Provide the (X, Y) coordinate of the cell's center where the given text is located.  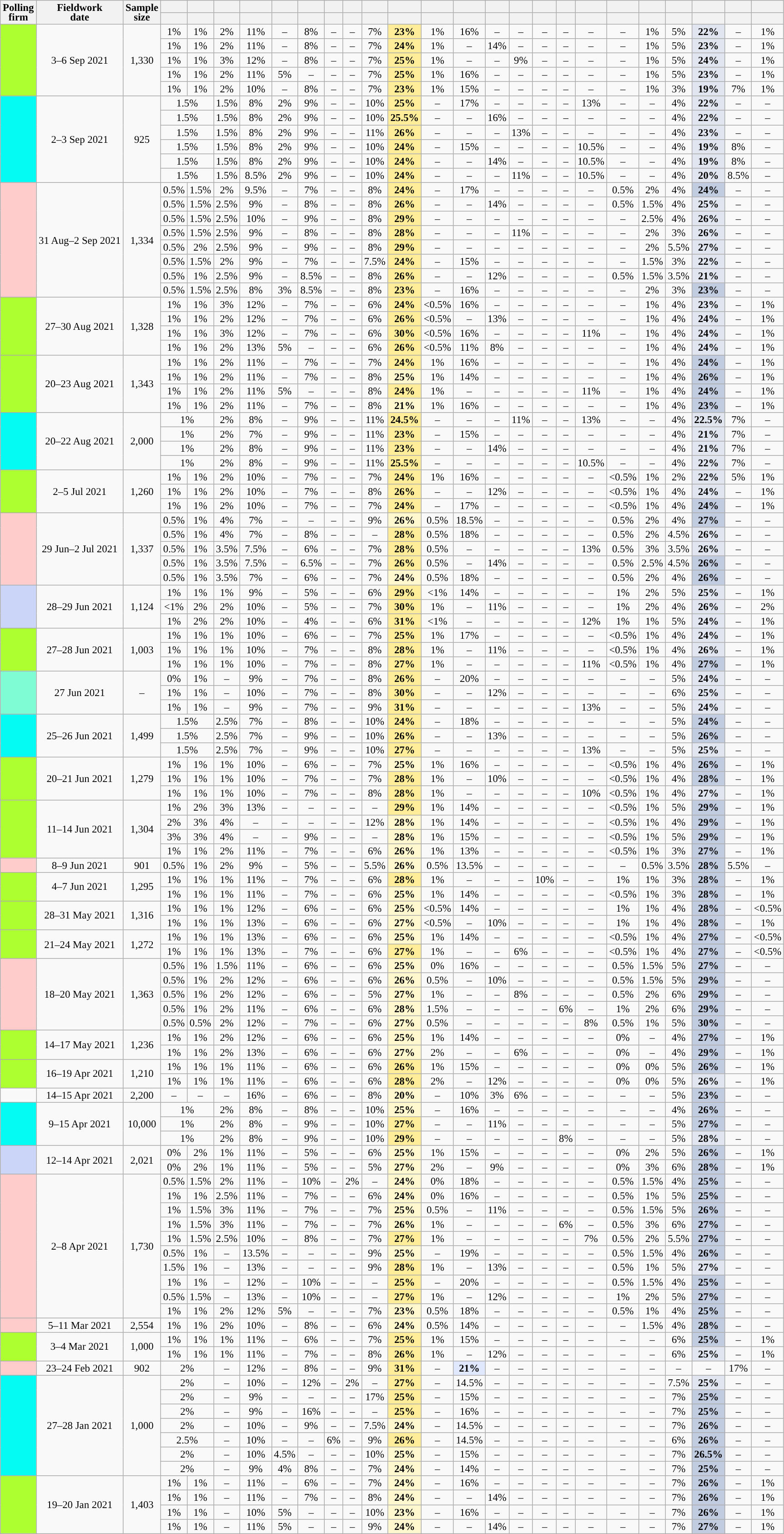
1,260 (142, 491)
9–15 Apr 2021 (80, 1124)
1,730 (142, 1246)
29 Jun–2 Jul 2021 (80, 549)
2–3 Sep 2021 (80, 140)
2,000 (142, 441)
1,210 (142, 1074)
6.5% (311, 563)
14–17 May 2021 (80, 1045)
11–14 Jun 2021 (80, 829)
2–8 Apr 2021 (80, 1246)
26.5% (709, 1454)
1,363 (142, 994)
1,334 (142, 240)
21–24 May 2021 (80, 944)
20–23 Aug 2021 (80, 383)
1,279 (142, 779)
10,000 (142, 1124)
2,200 (142, 1095)
27–28 Jun 2021 (80, 650)
1,343 (142, 383)
1,499 (142, 736)
23–24 Feb 2021 (80, 1368)
901 (142, 865)
8–9 Jun 2021 (80, 865)
2,554 (142, 1325)
28–29 Jun 2021 (80, 607)
18–20 May 2021 (80, 994)
16–19 Apr 2021 (80, 1074)
1,003 (142, 650)
3–6 Sep 2021 (80, 61)
5–11 Mar 2021 (80, 1325)
Samplesize (142, 13)
902 (142, 1368)
27–30 Aug 2021 (80, 326)
27 Jun 2021 (80, 692)
28–31 May 2021 (80, 915)
20–21 Jun 2021 (80, 779)
925 (142, 140)
Pollingfirm (18, 13)
3–4 Mar 2021 (80, 1347)
19–20 Jan 2021 (80, 1504)
1,328 (142, 326)
2–5 Jul 2021 (80, 491)
14–15 Apr 2021 (80, 1095)
18.5% (469, 520)
1,403 (142, 1504)
25–26 Jun 2021 (80, 736)
4–7 Jun 2021 (80, 887)
24.5% (405, 420)
1,124 (142, 607)
1,337 (142, 549)
1,295 (142, 887)
1,236 (142, 1045)
1,316 (142, 915)
9.5% (256, 190)
2,021 (142, 1160)
1,272 (142, 944)
1,330 (142, 61)
31 Aug–2 Sep 2021 (80, 240)
20–22 Aug 2021 (80, 441)
22.5% (709, 420)
Fieldworkdate (80, 13)
12–14 Apr 2021 (80, 1160)
1,304 (142, 829)
27–28 Jan 2021 (80, 1426)
